Provide the [x, y] coordinate of the cell's center where the given text is located.  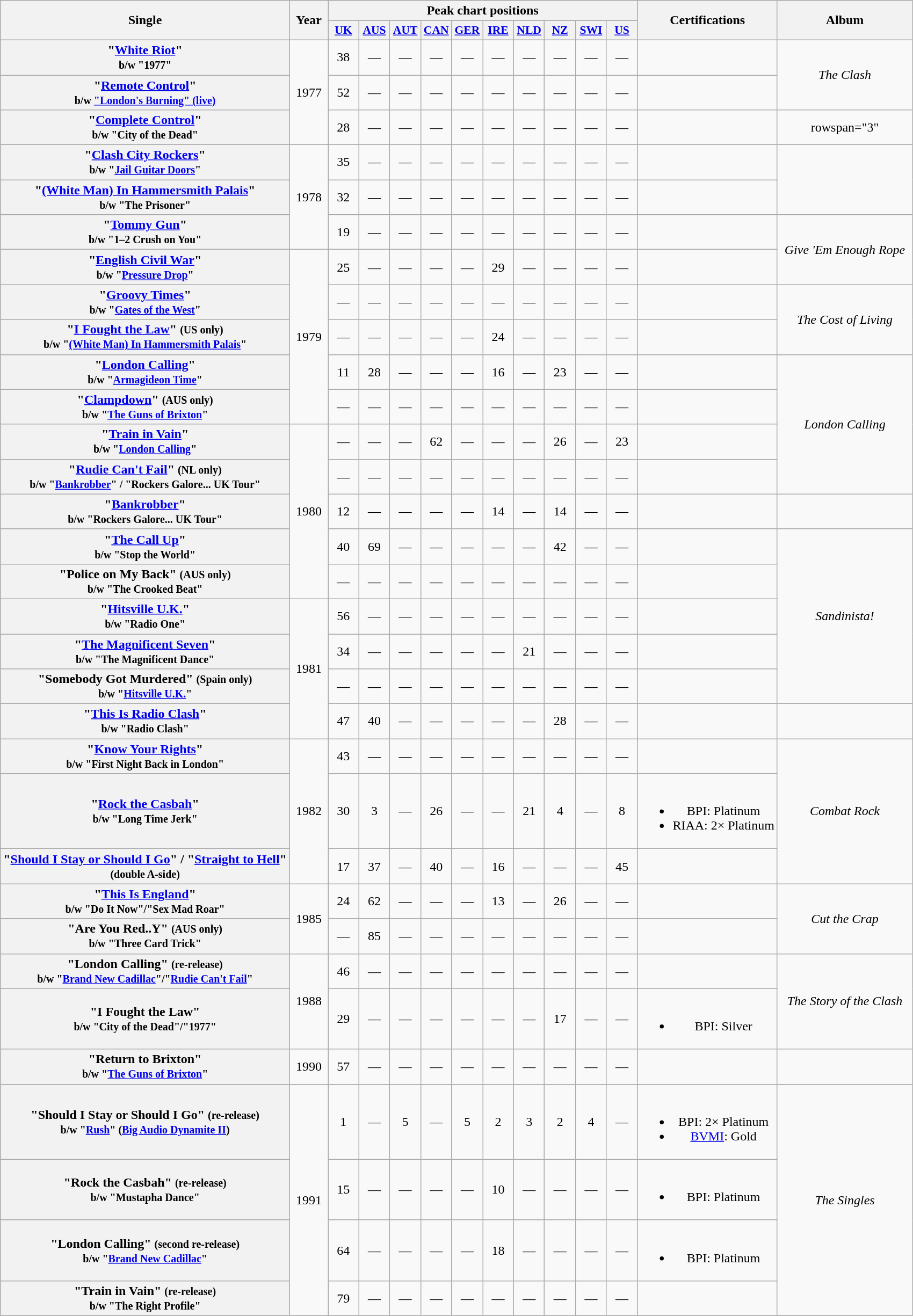
13 [498, 901]
London Calling [844, 424]
69 [374, 547]
15 [344, 1190]
US [622, 31]
"London Calling" (re-release)b/w "Brand New Cadillac"/"Rudie Can't Fail" [145, 971]
30 [344, 811]
"This Is England"b/w "Do It Now"/"Sex Mad Roar" [145, 901]
"(White Man) In Hammersmith Palais"b/w "The Prisoner" [145, 198]
BPI: PlatinumRIAA: 2× Platinum [708, 811]
"The Magnificent Seven"b/w "The Magnificent Dance" [145, 651]
"Hitsville U.K."b/w "Radio One" [145, 616]
UK [344, 31]
1978 [308, 198]
Cut the Crap [844, 919]
"Complete Control"b/w "City of the Dead" [145, 128]
"White Riot"b/w "1977" [145, 57]
Album [844, 20]
AUT [405, 31]
34 [344, 651]
"London Calling"b/w "Armagideon Time" [145, 372]
"Remote Control"b/w "London's Burning" (live) [145, 92]
25 [344, 267]
"Rock the Casbah"b/w "Long Time Jerk" [145, 811]
19 [344, 232]
"Clampdown" (AUS only)b/w "The Guns of Brixton" [145, 407]
BPI: Silver [708, 1019]
"Know Your Rights"b/w "First Night Back in London" [145, 756]
56 [344, 616]
The Cost of Living [844, 319]
"I Fought the Law" (US only)b/w "(White Man) In Hammersmith Palais" [145, 337]
"Train in Vain" (re-release)b/w "The Right Profile" [145, 1298]
1979 [308, 337]
43 [344, 756]
"I Fought the Law"b/w "City of the Dead"/"1977" [145, 1019]
"London Calling" (second re-release)b/w "Brand New Cadillac" [145, 1250]
42 [560, 547]
Certifications [708, 20]
"Are You Red..Y" (AUS only)b/w "Three Card Trick" [145, 936]
BPI: 2× PlatinumBVMI: Gold [708, 1122]
"Return to Brixton"b/w "The Guns of Brixton" [145, 1066]
"Groovy Times"b/w "Gates of the West" [145, 302]
GER [467, 31]
"Rudie Can't Fail" (NL only)b/w "Bankrobber" / "Rockers Galore... UK Tour" [145, 477]
12 [344, 511]
"Tommy Gun"b/w "1–2 Crush on You" [145, 232]
47 [344, 722]
32 [344, 198]
"English Civil War"b/w "Pressure Drop" [145, 267]
1980 [308, 511]
NZ [560, 31]
57 [344, 1066]
CAN [436, 31]
1 [344, 1122]
18 [498, 1250]
rowspan="3" [844, 128]
1977 [308, 92]
1991 [308, 1199]
46 [344, 971]
Give 'Em Enough Rope [844, 250]
"Should I Stay or Should I Go" (re-release)b/w "Rush" (Big Audio Dynamite II) [145, 1122]
38 [344, 57]
85 [374, 936]
1982 [308, 811]
1990 [308, 1066]
35 [344, 162]
IRE [498, 31]
37 [374, 867]
64 [344, 1250]
11 [344, 372]
"Clash City Rockers"b/w "Jail Guitar Doors" [145, 162]
"Should I Stay or Should I Go" / "Straight to Hell"(double A-side) [145, 867]
AUS [374, 31]
SWI [591, 31]
"Somebody Got Murdered" (Spain only)b/w "Hitsville U.K." [145, 686]
Peak chart positions [483, 11]
1985 [308, 919]
1981 [308, 668]
NLD [529, 31]
10 [498, 1190]
52 [344, 92]
The Clash [844, 75]
Single [145, 20]
The Story of the Clash [844, 1001]
Combat Rock [844, 811]
45 [622, 867]
"This Is Radio Clash"b/w "Radio Clash" [145, 722]
Year [308, 20]
"Rock the Casbah" (re-release)b/w "Mustapha Dance" [145, 1190]
"Police on My Back" (AUS only)b/w "The Crooked Beat" [145, 581]
Sandinista! [844, 616]
"The Call Up"b/w "Stop the World" [145, 547]
79 [344, 1298]
1988 [308, 1001]
"Bankrobber"b/w "Rockers Galore... UK Tour" [145, 511]
"Train in Vain"b/w "London Calling" [145, 441]
8 [622, 811]
The Singles [844, 1199]
